Extract the [X, Y] coordinate from the center of the cell holding the provided text.  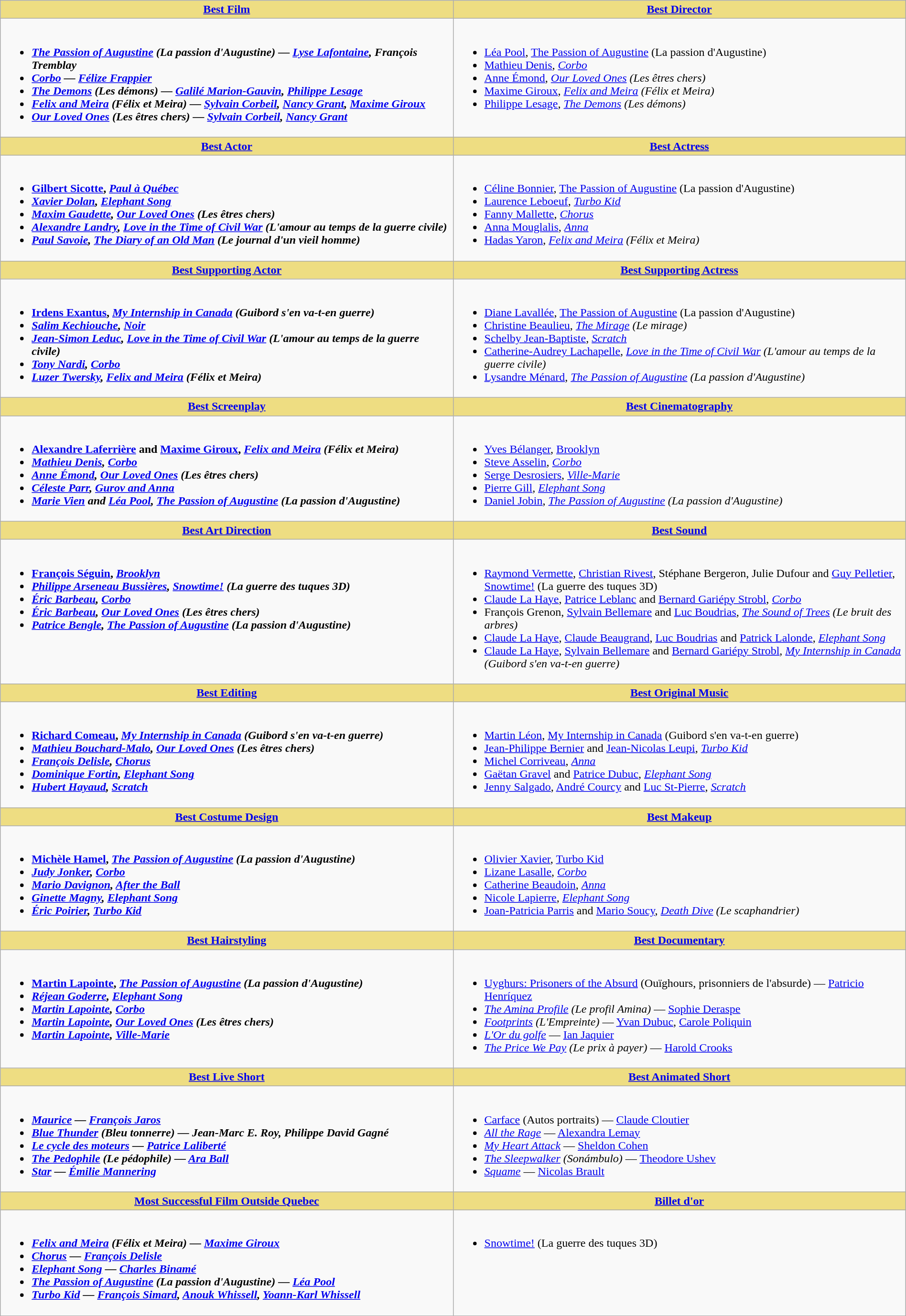
Best Art Direction [226, 530]
Best Director [679, 10]
Best Cinematography [679, 407]
Billet d'or [679, 1201]
Best Documentary [679, 941]
Best Makeup [679, 816]
Best Film [226, 10]
Best Screenplay [226, 407]
Best Supporting Actor [226, 270]
Best Hairstyling [226, 941]
Best Supporting Actress [679, 270]
Best Original Music [679, 693]
Best Live Short [226, 1077]
Best Costume Design [226, 816]
Snowtime! (La guerre des tuques 3D) [679, 1263]
Most Successful Film Outside Quebec [226, 1201]
Best Editing [226, 693]
Best Actor [226, 146]
Best Animated Short [679, 1077]
Best Sound [679, 530]
Best Actress [679, 146]
